Extract the (X, Y) coordinate from the center of the cell holding the provided text.  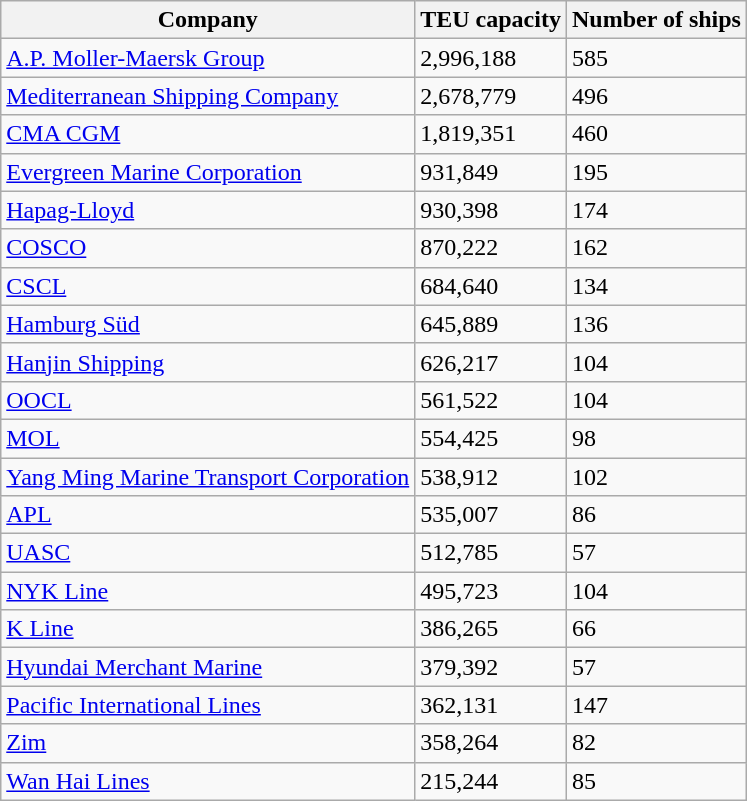
66 (656, 629)
684,640 (491, 286)
A.P. Moller-Maersk Group (208, 58)
870,222 (491, 248)
931,849 (491, 172)
MOL (208, 438)
Evergreen Marine Corporation (208, 172)
386,265 (491, 629)
626,217 (491, 362)
195 (656, 172)
645,889 (491, 324)
Mediterranean Shipping Company (208, 96)
215,244 (491, 781)
102 (656, 477)
585 (656, 58)
538,912 (491, 477)
162 (656, 248)
CMA CGM (208, 134)
Wan Hai Lines (208, 781)
174 (656, 210)
512,785 (491, 553)
495,723 (491, 591)
86 (656, 515)
362,131 (491, 705)
Zim (208, 743)
Hanjin Shipping (208, 362)
Company (208, 20)
APL (208, 515)
K Line (208, 629)
UASC (208, 553)
85 (656, 781)
2,678,779 (491, 96)
OOCL (208, 400)
98 (656, 438)
Number of ships (656, 20)
358,264 (491, 743)
535,007 (491, 515)
Yang Ming Marine Transport Corporation (208, 477)
134 (656, 286)
2,996,188 (491, 58)
CSCL (208, 286)
1,819,351 (491, 134)
136 (656, 324)
Hyundai Merchant Marine (208, 667)
147 (656, 705)
460 (656, 134)
Hamburg Süd (208, 324)
930,398 (491, 210)
379,392 (491, 667)
496 (656, 96)
TEU capacity (491, 20)
561,522 (491, 400)
COSCO (208, 248)
82 (656, 743)
NYK Line (208, 591)
Pacific International Lines (208, 705)
554,425 (491, 438)
Hapag-Lloyd (208, 210)
